For the text-containing cell, return its midpoint in [x, y] coordinate format. 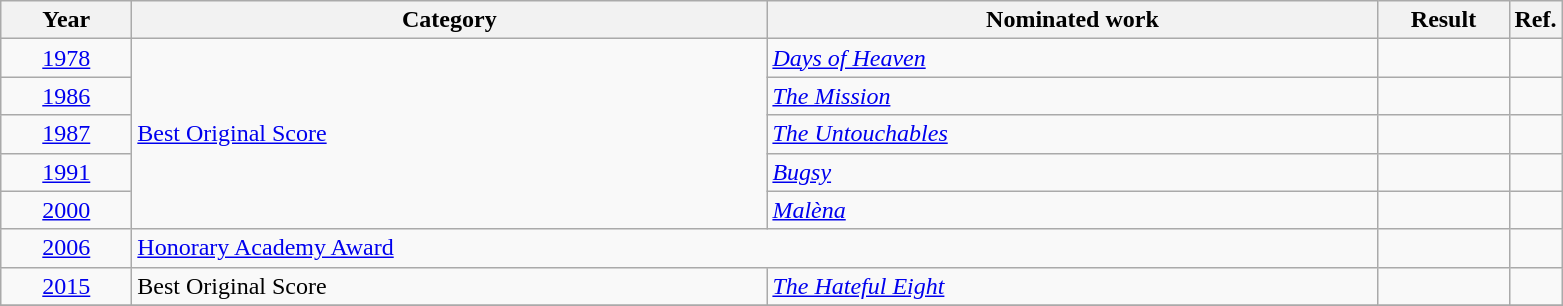
Nominated work [1072, 20]
1987 [66, 134]
1986 [66, 96]
Ref. [1536, 20]
Malèna [1072, 210]
2015 [66, 286]
Year [66, 20]
2000 [66, 210]
2006 [66, 248]
Bugsy [1072, 172]
The Mission [1072, 96]
Category [450, 20]
Days of Heaven [1072, 58]
Result [1444, 20]
1978 [66, 58]
The Untouchables [1072, 134]
The Hateful Eight [1072, 286]
1991 [66, 172]
Honorary Academy Award [755, 248]
